Scan for the cell matching the given text and deliver its (x, y) coordinate at center. 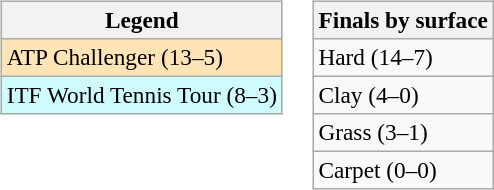
Hard (14–7) (403, 57)
Carpet (0–0) (403, 171)
ITF World Tennis Tour (8–3) (142, 95)
ATP Challenger (13–5) (142, 57)
Legend (142, 20)
Clay (4–0) (403, 95)
Finals by surface (403, 20)
Grass (3–1) (403, 133)
